From the cell containing the given text, extract its center point as [X, Y] coordinate. 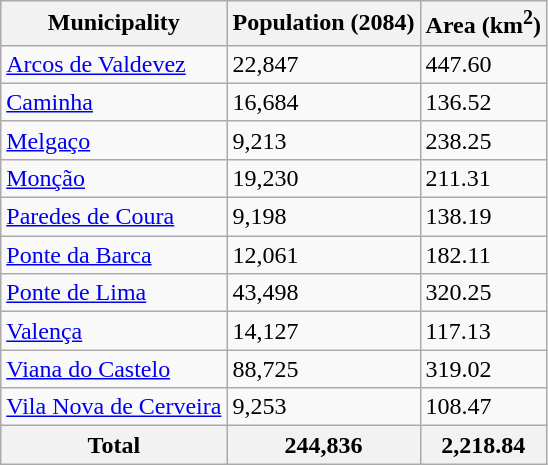
19,230 [324, 178]
Municipality [114, 24]
Paredes de Coura [114, 217]
320.25 [484, 293]
Population (2084) [324, 24]
138.19 [484, 217]
Viana do Castelo [114, 369]
Arcos de Valdevez [114, 64]
136.52 [484, 102]
Ponte de Lima [114, 293]
9,253 [324, 407]
Area (km2) [484, 24]
Vila Nova de Cerveira [114, 407]
9,198 [324, 217]
14,127 [324, 331]
22,847 [324, 64]
211.31 [484, 178]
43,498 [324, 293]
16,684 [324, 102]
88,725 [324, 369]
9,213 [324, 140]
Caminha [114, 102]
Ponte da Barca [114, 255]
12,061 [324, 255]
2,218.84 [484, 445]
108.47 [484, 407]
Total [114, 445]
319.02 [484, 369]
238.25 [484, 140]
Melgaço [114, 140]
117.13 [484, 331]
Monção [114, 178]
Valença [114, 331]
182.11 [484, 255]
244,836 [324, 445]
447.60 [484, 64]
